Return [X, Y] of the center of cell containing provided text 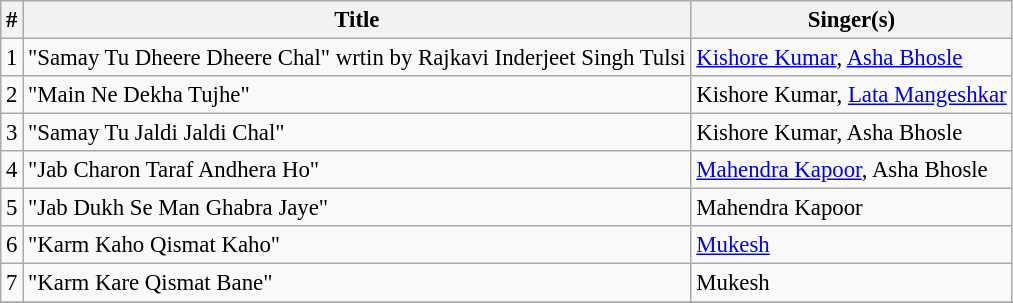
"Samay Tu Dheere Dheere Chal" wrtin by Rajkavi Inderjeet Singh Tulsi [357, 58]
1 [12, 58]
# [12, 20]
5 [12, 208]
"Karm Kaho Qismat Kaho" [357, 245]
Title [357, 20]
2 [12, 95]
Mahendra Kapoor [852, 208]
4 [12, 170]
Mahendra Kapoor, Asha Bhosle [852, 170]
"Samay Tu Jaldi Jaldi Chal" [357, 133]
Singer(s) [852, 20]
7 [12, 283]
"Karm Kare Qismat Bane" [357, 283]
"Jab Charon Taraf Andhera Ho" [357, 170]
Kishore Kumar, Lata Mangeshkar [852, 95]
"Main Ne Dekha Tujhe" [357, 95]
"Jab Dukh Se Man Ghabra Jaye" [357, 208]
6 [12, 245]
3 [12, 133]
